Locate the cell with the specified text and output its [x, y] center coordinate. 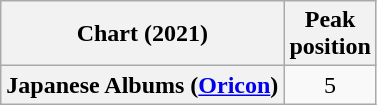
Chart (2021) [142, 34]
5 [330, 85]
Peakposition [330, 34]
Japanese Albums (Oricon) [142, 85]
